Identify which cell holds the provided text, then report its (x, y) central coordinate. 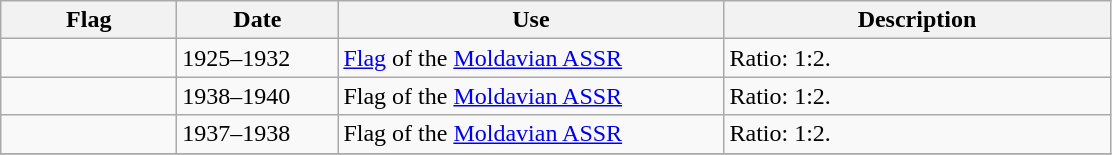
Date (258, 20)
Use (531, 20)
1938–1940 (258, 96)
1925–1932 (258, 58)
Flag (89, 20)
Description (917, 20)
1937–1938 (258, 134)
